Detect which cell encompasses the target text, then output its [x, y] center coordinate. 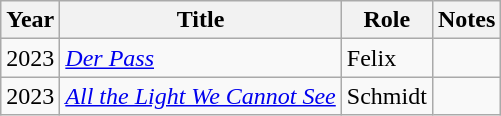
Year [30, 20]
All the Light We Cannot See [200, 96]
Schmidt [386, 96]
Der Pass [200, 58]
Felix [386, 58]
Role [386, 20]
Notes [466, 20]
Title [200, 20]
